Provide the (X, Y) coordinate of the cell's center where the given text is located.  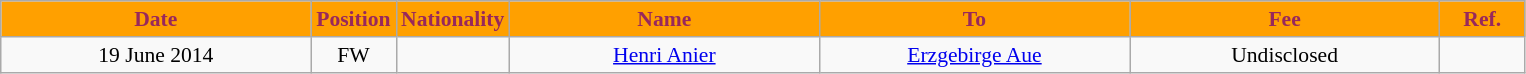
Name (664, 19)
Position (354, 19)
Date (156, 19)
19 June 2014 (156, 55)
Fee (1285, 19)
Erzgebirge Aue (974, 55)
FW (354, 55)
Ref. (1482, 19)
Henri Anier (664, 55)
Nationality (452, 19)
Undisclosed (1285, 55)
To (974, 19)
